Detect which cell encompasses the target text, then output its (x, y) center coordinate. 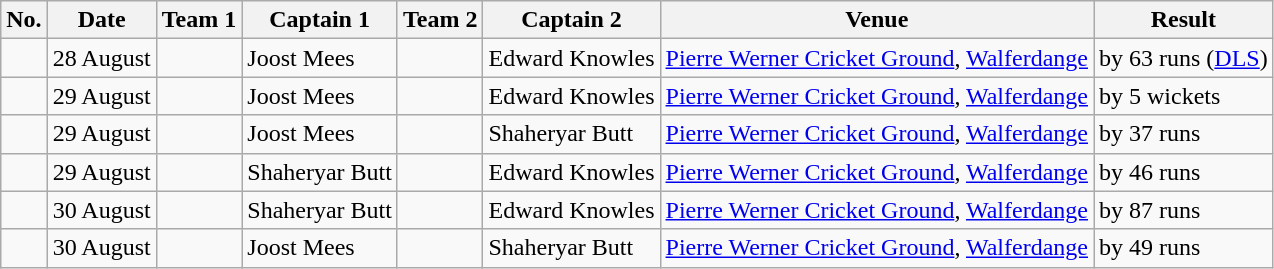
Venue (877, 20)
by 37 runs (1184, 134)
Team 1 (199, 20)
by 5 wickets (1184, 96)
Captain 2 (572, 20)
No. (24, 20)
28 August (102, 58)
Team 2 (440, 20)
by 46 runs (1184, 172)
by 63 runs (DLS) (1184, 58)
Date (102, 20)
by 49 runs (1184, 248)
Captain 1 (320, 20)
Result (1184, 20)
by 87 runs (1184, 210)
